Search for the cell housing the specified text and yield its (x, y) center coordinate. 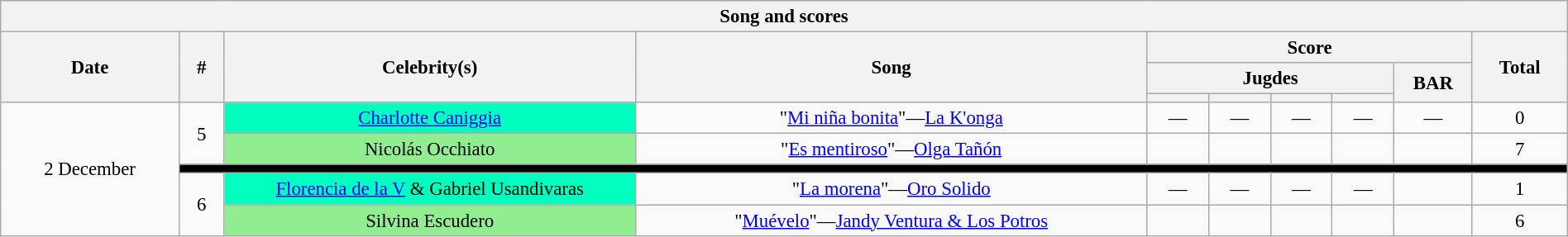
Florencia de la V & Gabriel Usandivaras (430, 189)
Song and scores (784, 17)
Nicolás Occhiato (430, 149)
Silvina Escudero (430, 220)
# (201, 68)
Total (1520, 68)
5 (201, 134)
7 (1520, 149)
Jugdes (1270, 78)
BAR (1432, 83)
"Es mentiroso"—Olga Tañón (891, 149)
Celebrity(s) (430, 68)
"Muévelo"—Jandy Ventura & Los Potros (891, 220)
Charlotte Caniggia (430, 118)
Date (90, 68)
"La morena"—Oro Solido (891, 189)
1 (1520, 189)
2 December (90, 168)
Song (891, 68)
0 (1520, 118)
Score (1310, 48)
"Mi niña bonita"—La K'onga (891, 118)
